Provide the (X, Y) coordinate of the cell's center where the given text is located.  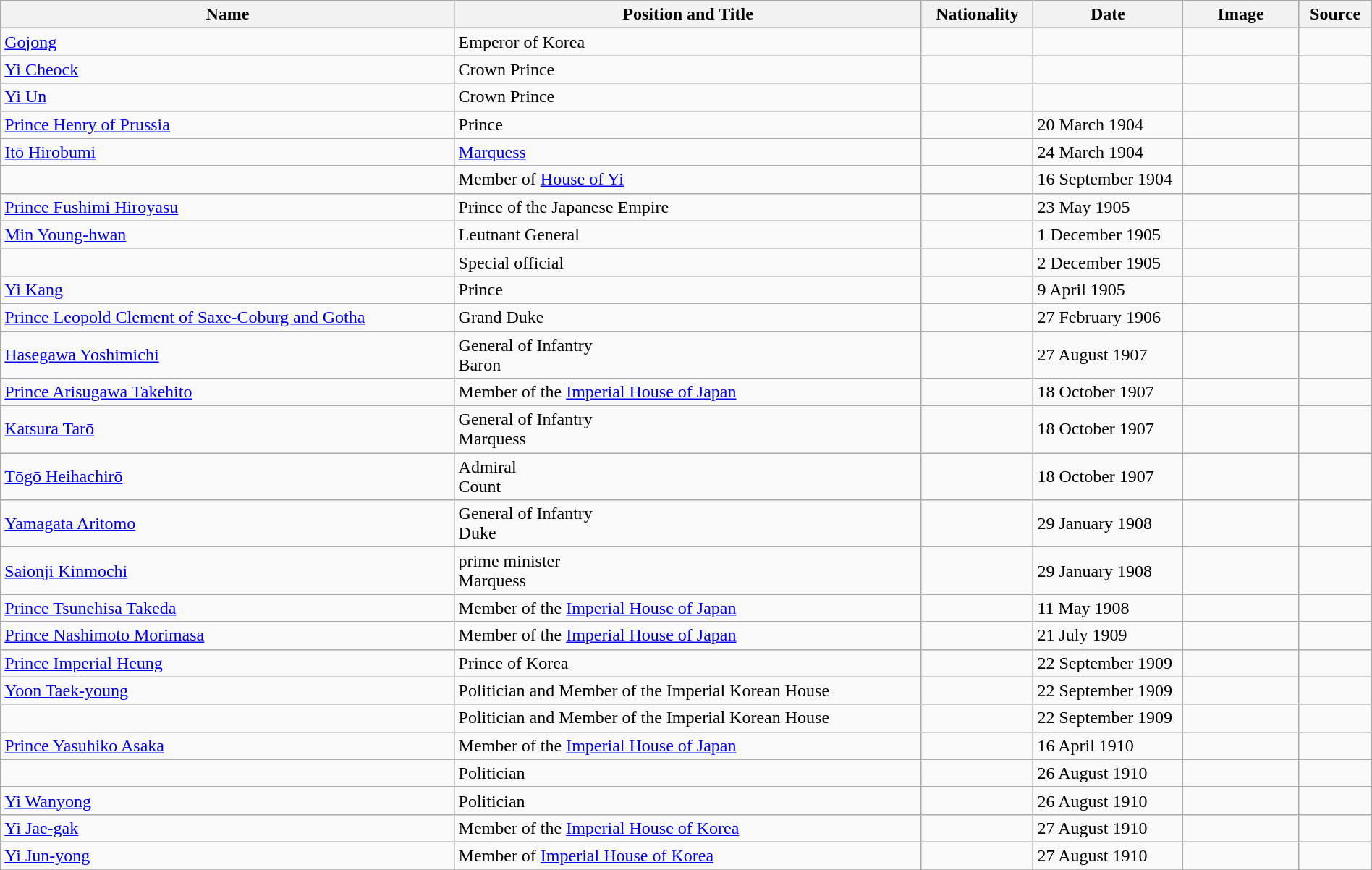
Prince Leopold Clement of Saxe-Coburg and Gotha (227, 317)
Prince Tsunehisa Takeda (227, 608)
23 May 1905 (1108, 207)
Tōgō Heihachirō (227, 476)
Leutnant General (687, 235)
Member of the Imperial House of Korea (687, 828)
Prince Arisugawa Takehito (227, 392)
Yi Cheock (227, 69)
16 September 1904 (1108, 180)
Hasegawa Yoshimichi (227, 355)
9 April 1905 (1108, 290)
Saionji Kinmochi (227, 570)
Source (1335, 14)
Yi Jae-gak (227, 828)
Yi Un (227, 97)
Prince Yasuhiko Asaka (227, 746)
Nationality (977, 14)
Yamagata Aritomo (227, 524)
Marquess (687, 152)
Member of House of Yi (687, 180)
27 February 1906 (1108, 317)
Katsura Tarō (227, 430)
Yoon Taek-young (227, 690)
Gojong (227, 42)
Member of Imperial House of Korea (687, 856)
Yi Jun-yong (227, 856)
Prince of Korea (687, 663)
Prince of the Japanese Empire (687, 207)
27 August 1907 (1108, 355)
Special official (687, 262)
Name (227, 14)
Prince Imperial Heung (227, 663)
prime ministerMarquess (687, 570)
Position and Title (687, 14)
16 April 1910 (1108, 746)
Emperor of Korea (687, 42)
2 December 1905 (1108, 262)
11 May 1908 (1108, 608)
21 July 1909 (1108, 635)
1 December 1905 (1108, 235)
Prince Fushimi Hiroyasu (227, 207)
20 March 1904 (1108, 124)
Prince Nashimoto Morimasa (227, 635)
General of InfantryMarquess (687, 430)
Grand Duke (687, 317)
AdmiralCount (687, 476)
Yi Kang (227, 290)
Itō Hirobumi (227, 152)
Image (1240, 14)
Yi Wanyong (227, 801)
Prince Henry of Prussia (227, 124)
Date (1108, 14)
General of InfantryBaron (687, 355)
Min Young-hwan (227, 235)
24 March 1904 (1108, 152)
General of InfantryDuke (687, 524)
